Identify which cell holds the provided text, then report its [x, y] central coordinate. 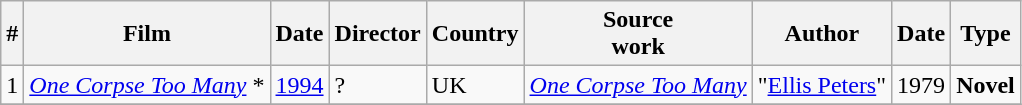
One Corpse Too Many [638, 85]
Film [147, 34]
Director [378, 34]
1994 [300, 85]
Author [822, 34]
1979 [922, 85]
Type [986, 34]
"Ellis Peters" [822, 85]
# [12, 34]
1 [12, 85]
Sourcework [638, 34]
Country [475, 34]
One Corpse Too Many * [147, 85]
Novel [986, 85]
UK [475, 85]
? [378, 85]
